From the cell containing the given text, extract its center point as [X, Y] coordinate. 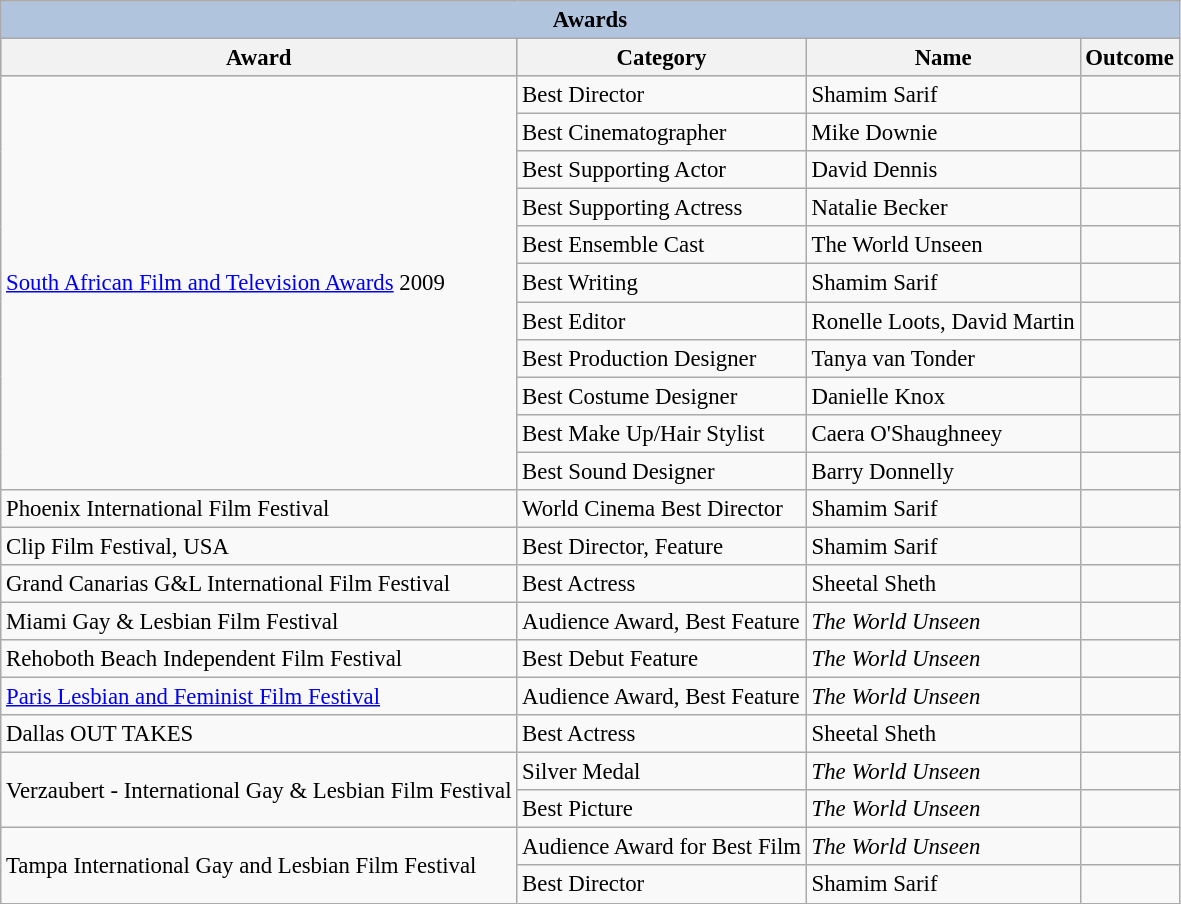
Best Ensemble Cast [662, 245]
Best Costume Designer [662, 396]
Silver Medal [662, 772]
David Dennis [943, 170]
Best Cinematographer [662, 133]
Category [662, 58]
Best Debut Feature [662, 659]
Rehoboth Beach Independent Film Festival [259, 659]
Miami Gay & Lesbian Film Festival [259, 621]
Caera O'Shaughneey [943, 433]
Best Production Designer [662, 358]
Danielle Knox [943, 396]
Tanya van Tonder [943, 358]
Best Writing [662, 283]
Best Make Up/Hair Stylist [662, 433]
Best Picture [662, 809]
South African Film and Television Awards 2009 [259, 283]
Name [943, 58]
Clip Film Festival, USA [259, 546]
Phoenix International Film Festival [259, 509]
Tampa International Gay and Lesbian Film Festival [259, 866]
Best Supporting Actor [662, 170]
Best Director, Feature [662, 546]
Ronelle Loots, David Martin [943, 321]
Awards [590, 20]
Audience Award for Best Film [662, 847]
Grand Canarias G&L International Film Festival [259, 584]
Award [259, 58]
Best Editor [662, 321]
World Cinema Best Director [662, 509]
Best Supporting Actress [662, 208]
Barry Donnelly [943, 471]
Natalie Becker [943, 208]
Paris Lesbian and Feminist Film Festival [259, 697]
Verzaubert - International Gay & Lesbian Film Festival [259, 790]
Dallas OUT TAKES [259, 734]
Outcome [1130, 58]
Best Sound Designer [662, 471]
Mike Downie [943, 133]
